Capture the cell that displays the provided text and extract its [x, y] central coordinate. 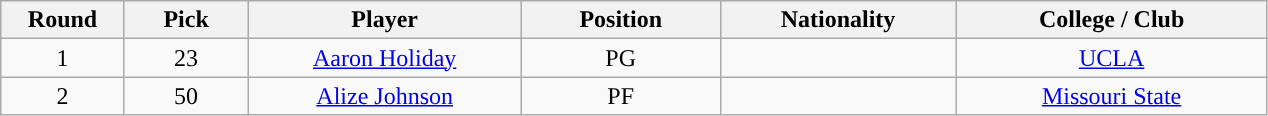
Missouri State [1112, 96]
Alize Johnson [385, 96]
PG [620, 58]
Pick [186, 20]
2 [63, 96]
23 [186, 58]
Player [385, 20]
PF [620, 96]
Nationality [838, 20]
UCLA [1112, 58]
Aaron Holiday [385, 58]
1 [63, 58]
50 [186, 96]
College / Club [1112, 20]
Round [63, 20]
Position [620, 20]
